For the text-containing cell, return its midpoint in [x, y] coordinate format. 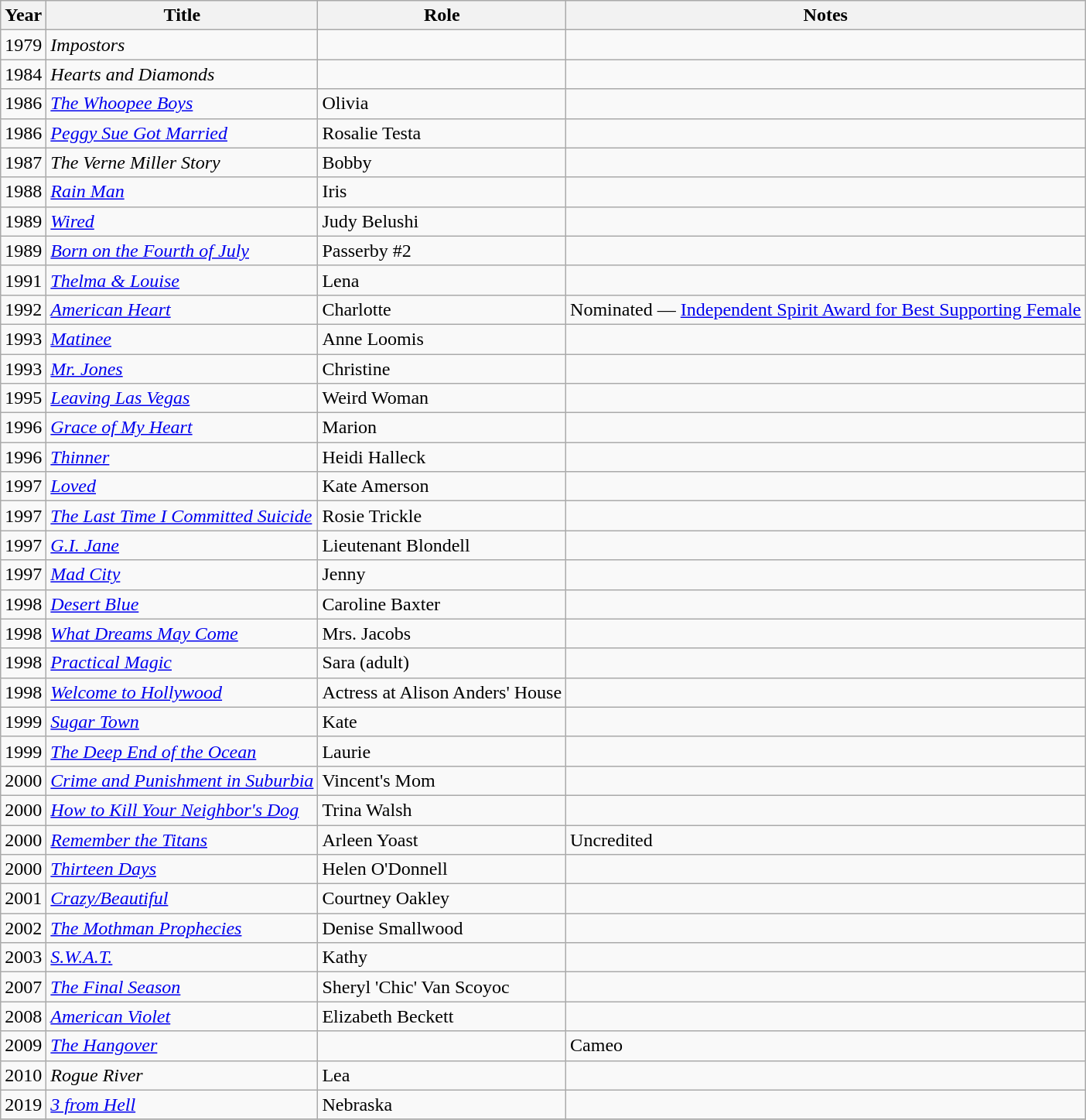
Crazy/Beautiful [183, 899]
2009 [23, 1046]
Mrs. Jacobs [442, 633]
How to Kill Your Neighbor's Dog [183, 810]
2007 [23, 987]
1992 [23, 309]
Practical Magic [183, 663]
Denise Smallwood [442, 928]
1991 [23, 280]
1984 [23, 74]
Caroline Baxter [442, 604]
Title [183, 15]
Bobby [442, 162]
Loved [183, 487]
Anne Loomis [442, 339]
Rain Man [183, 192]
Cameo [826, 1046]
What Dreams May Come [183, 633]
Thinner [183, 457]
American Violet [183, 1016]
Nominated — Independent Spirit Award for Best Supporting Female [826, 309]
1995 [23, 398]
Mad City [183, 575]
Rosalie Testa [442, 133]
Jenny [442, 575]
Judy Belushi [442, 221]
The Last Time I Committed Suicide [183, 516]
Leaving Las Vegas [183, 398]
Actress at Alison Anders' House [442, 692]
Thelma & Louise [183, 280]
Trina Walsh [442, 810]
The Deep End of the Ocean [183, 751]
1988 [23, 192]
Kate [442, 722]
2019 [23, 1105]
The Hangover [183, 1046]
Olivia [442, 104]
Sara (adult) [442, 663]
Year [23, 15]
Crime and Punishment in Suburbia [183, 780]
2002 [23, 928]
Rogue River [183, 1075]
Courtney Oakley [442, 899]
Weird Woman [442, 398]
Welcome to Hollywood [183, 692]
Rosie Trickle [442, 516]
Iris [442, 192]
Desert Blue [183, 604]
Impostors [183, 45]
The Verne Miller Story [183, 162]
2010 [23, 1075]
The Final Season [183, 987]
American Heart [183, 309]
Thirteen Days [183, 869]
Charlotte [442, 309]
Uncredited [826, 839]
Helen O'Donnell [442, 869]
Arleen Yoast [442, 839]
Lea [442, 1075]
Christine [442, 369]
Peggy Sue Got Married [183, 133]
Heidi Halleck [442, 457]
1979 [23, 45]
Remember the Titans [183, 839]
Passerby #2 [442, 251]
Hearts and Diamonds [183, 74]
Mr. Jones [183, 369]
Lieutenant Blondell [442, 545]
Marion [442, 428]
2003 [23, 958]
Sugar Town [183, 722]
3 from Hell [183, 1105]
Wired [183, 221]
Matinee [183, 339]
The Mothman Prophecies [183, 928]
Laurie [442, 751]
Nebraska [442, 1105]
Sheryl 'Chic' Van Scoyoc [442, 987]
S.W.A.T. [183, 958]
Vincent's Mom [442, 780]
The Whoopee Boys [183, 104]
1987 [23, 162]
2008 [23, 1016]
2001 [23, 899]
Notes [826, 15]
Grace of My Heart [183, 428]
G.I. Jane [183, 545]
Elizabeth Beckett [442, 1016]
Born on the Fourth of July [183, 251]
Lena [442, 280]
Role [442, 15]
Kate Amerson [442, 487]
Kathy [442, 958]
